Extract the [X, Y] coordinate from the center of the cell holding the provided text.  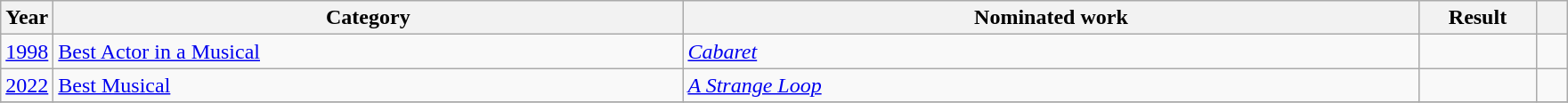
Year [27, 18]
Result [1478, 18]
2022 [27, 85]
Cabaret [1051, 51]
1998 [27, 51]
Nominated work [1051, 18]
Best Actor in a Musical [369, 51]
Category [369, 18]
Best Musical [369, 85]
A Strange Loop [1051, 85]
